From the cell containing the given text, extract its center point as [X, Y] coordinate. 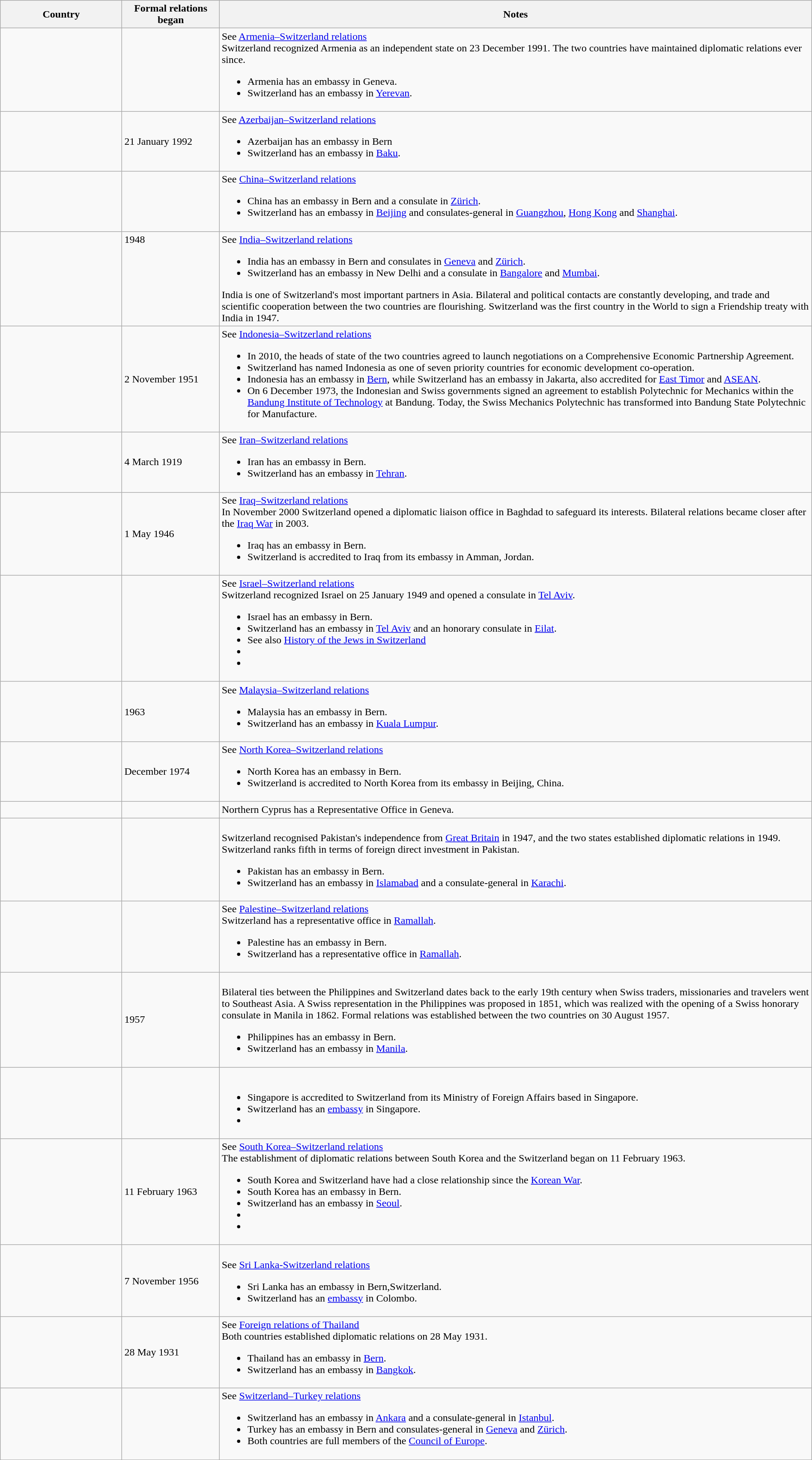
December 1974 [170, 771]
See Iran–Switzerland relationsIran has an embassy in Bern.Switzerland has an embassy in Tehran. [516, 462]
28 May 1931 [170, 1353]
See Azerbaijan–Switzerland relationsAzerbaijan has an embassy in BernSwitzerland has an embassy in Baku. [516, 141]
1957 [170, 1020]
Singapore is accredited to Switzerland from its Ministry of Foreign Affairs based in Singapore.Switzerland has an embassy in Singapore. [516, 1103]
Notes [516, 15]
2 November 1951 [170, 379]
7 November 1956 [170, 1281]
Formal relations began [170, 15]
Country [61, 15]
11 February 1963 [170, 1192]
See Sri Lanka-Switzerland relationsSri Lanka has an embassy in Bern,Switzerland.Switzerland has an embassy in Colombo. [516, 1281]
See North Korea–Switzerland relationsNorth Korea has an embassy in Bern.Switzerland is accredited to North Korea from its embassy in Beijing, China. [516, 771]
1948 [170, 278]
21 January 1992 [170, 141]
4 March 1919 [170, 462]
1 May 1946 [170, 534]
Northern Cyprus has a Representative Office in Geneva. [516, 809]
See Malaysia–Switzerland relationsMalaysia has an embassy in Bern.Switzerland has an embassy in Kuala Lumpur. [516, 711]
1963 [170, 711]
